Scan for the cell matching the given text and deliver its [x, y] coordinate at center. 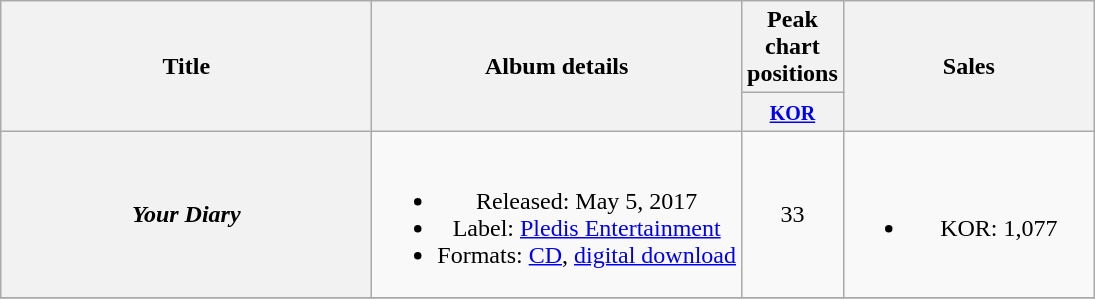
Your Diary [186, 214]
33 [793, 214]
KOR: 1,077 [968, 214]
Album details [557, 66]
Released: May 5, 2017Label: Pledis EntertainmentFormats: CD, digital download [557, 214]
Peak chart positions [793, 47]
KOR [793, 112]
Title [186, 66]
Sales [968, 66]
